Output the (x, y) coordinate of the center of the cell containing the given text.  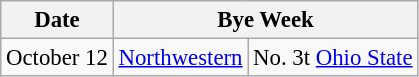
Date (57, 20)
Northwestern (180, 58)
No. 3t Ohio State (333, 58)
October 12 (57, 58)
Bye Week (266, 20)
